Return the [x, y] coordinate for the center point of the cell that contains the specified text.  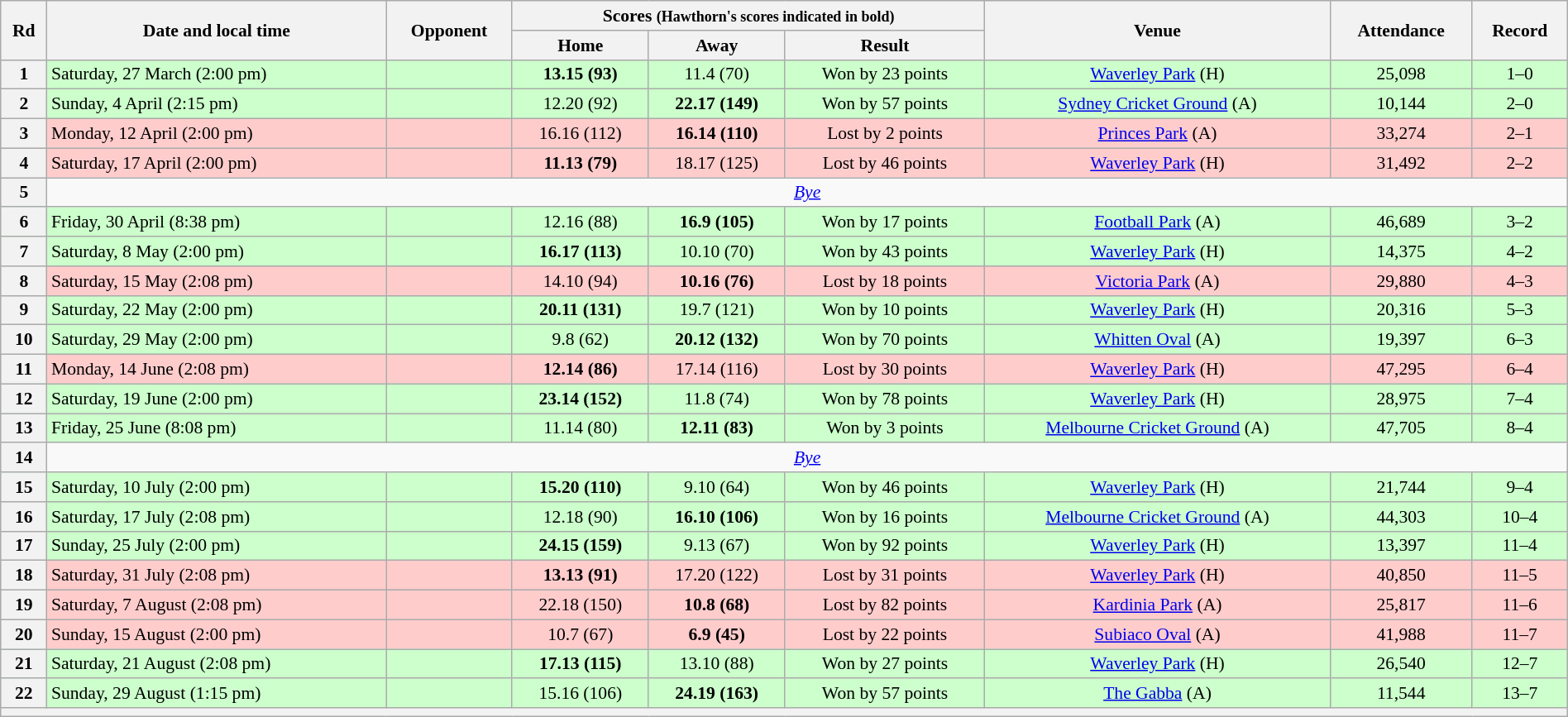
Saturday, 7 August (2:08 pm) [217, 605]
14.10 (94) [581, 281]
Attendance [1401, 30]
2–1 [1520, 134]
14,375 [1401, 251]
17.20 (122) [716, 576]
15 [24, 487]
Home [581, 45]
33,274 [1401, 134]
10,144 [1401, 104]
Lost by 22 points [885, 634]
13 [24, 428]
8 [24, 281]
23.14 (152) [581, 399]
Lost by 30 points [885, 370]
17.13 (115) [581, 664]
Friday, 25 June (8:08 pm) [217, 428]
Lost by 18 points [885, 281]
Friday, 30 April (8:38 pm) [217, 222]
11–7 [1520, 634]
11.4 (70) [716, 74]
9–4 [1520, 487]
15.20 (110) [581, 487]
Rd [24, 30]
Won by 46 points [885, 487]
20.11 (131) [581, 310]
Saturday, 27 March (2:00 pm) [217, 74]
12.20 (92) [581, 104]
13.13 (91) [581, 576]
The Gabba (A) [1158, 694]
21 [24, 664]
Won by 10 points [885, 310]
Monday, 14 June (2:08 pm) [217, 370]
13.10 (88) [716, 664]
12–7 [1520, 664]
6 [24, 222]
16.16 (112) [581, 134]
Scores (Hawthorn's scores indicated in bold) [748, 16]
24.19 (163) [716, 694]
44,303 [1401, 517]
5–3 [1520, 310]
5 [24, 193]
3 [24, 134]
2–0 [1520, 104]
17 [24, 546]
10.7 (67) [581, 634]
6–4 [1520, 370]
Venue [1158, 30]
20 [24, 634]
Saturday, 21 August (2:08 pm) [217, 664]
9.8 (62) [581, 340]
Princes Park (A) [1158, 134]
Sunday, 25 July (2:00 pm) [217, 546]
Monday, 12 April (2:00 pm) [217, 134]
47,295 [1401, 370]
6–3 [1520, 340]
Subiaco Oval (A) [1158, 634]
Sydney Cricket Ground (A) [1158, 104]
7 [24, 251]
25,817 [1401, 605]
16 [24, 517]
Saturday, 17 July (2:08 pm) [217, 517]
Won by 70 points [885, 340]
Won by 27 points [885, 664]
Football Park (A) [1158, 222]
24.15 (159) [581, 546]
1 [24, 74]
46,689 [1401, 222]
19 [24, 605]
Saturday, 10 July (2:00 pm) [217, 487]
Won by 3 points [885, 428]
Won by 16 points [885, 517]
40,850 [1401, 576]
Whitten Oval (A) [1158, 340]
16.14 (110) [716, 134]
20,316 [1401, 310]
12.16 (88) [581, 222]
11–4 [1520, 546]
Lost by 31 points [885, 576]
12.14 (86) [581, 370]
Kardinia Park (A) [1158, 605]
22 [24, 694]
11.14 (80) [581, 428]
9.10 (64) [716, 487]
Saturday, 22 May (2:00 pm) [217, 310]
25,098 [1401, 74]
Saturday, 17 April (2:00 pm) [217, 163]
Won by 23 points [885, 74]
4–3 [1520, 281]
12 [24, 399]
18.17 (125) [716, 163]
Saturday, 15 May (2:08 pm) [217, 281]
Saturday, 19 June (2:00 pm) [217, 399]
16.17 (113) [581, 251]
19.7 (121) [716, 310]
Saturday, 8 May (2:00 pm) [217, 251]
Away [716, 45]
Sunday, 4 April (2:15 pm) [217, 104]
Date and local time [217, 30]
4–2 [1520, 251]
Lost by 2 points [885, 134]
Saturday, 29 May (2:00 pm) [217, 340]
11,544 [1401, 694]
12.18 (90) [581, 517]
Won by 17 points [885, 222]
Lost by 82 points [885, 605]
11.8 (74) [716, 399]
11 [24, 370]
14 [24, 458]
18 [24, 576]
2 [24, 104]
16.9 (105) [716, 222]
41,988 [1401, 634]
29,880 [1401, 281]
2–2 [1520, 163]
31,492 [1401, 163]
Victoria Park (A) [1158, 281]
13.15 (93) [581, 74]
Saturday, 31 July (2:08 pm) [217, 576]
Won by 43 points [885, 251]
Sunday, 15 August (2:00 pm) [217, 634]
8–4 [1520, 428]
26,540 [1401, 664]
47,705 [1401, 428]
21,744 [1401, 487]
Record [1520, 30]
9 [24, 310]
1–0 [1520, 74]
17.14 (116) [716, 370]
16.10 (106) [716, 517]
10.8 (68) [716, 605]
9.13 (67) [716, 546]
Sunday, 29 August (1:15 pm) [217, 694]
12.11 (83) [716, 428]
Won by 92 points [885, 546]
10.16 (76) [716, 281]
15.16 (106) [581, 694]
11–6 [1520, 605]
10.10 (70) [716, 251]
10 [24, 340]
Lost by 46 points [885, 163]
13,397 [1401, 546]
10–4 [1520, 517]
Result [885, 45]
4 [24, 163]
7–4 [1520, 399]
11.13 (79) [581, 163]
22.17 (149) [716, 104]
11–5 [1520, 576]
Opponent [450, 30]
Won by 78 points [885, 399]
6.9 (45) [716, 634]
19,397 [1401, 340]
3–2 [1520, 222]
20.12 (132) [716, 340]
22.18 (150) [581, 605]
28,975 [1401, 399]
13–7 [1520, 694]
